Return the (X, Y) coordinate for the center point of the cell that contains the specified text.  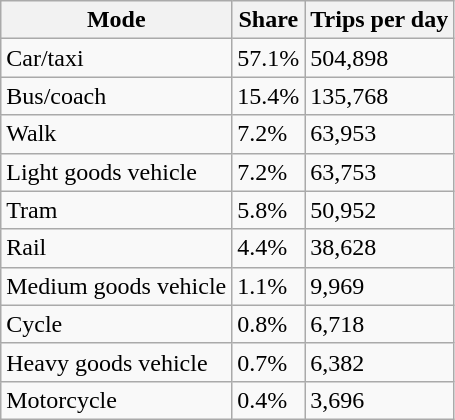
0.8% (268, 324)
Car/taxi (116, 58)
38,628 (380, 248)
Tram (116, 210)
0.7% (268, 362)
6,718 (380, 324)
135,768 (380, 96)
Motorcycle (116, 400)
Medium goods vehicle (116, 286)
Rail (116, 248)
Mode (116, 20)
Walk (116, 134)
63,953 (380, 134)
1.1% (268, 286)
Share (268, 20)
63,753 (380, 172)
0.4% (268, 400)
5.8% (268, 210)
504,898 (380, 58)
Bus/coach (116, 96)
9,969 (380, 286)
15.4% (268, 96)
57.1% (268, 58)
50,952 (380, 210)
Trips per day (380, 20)
6,382 (380, 362)
3,696 (380, 400)
Heavy goods vehicle (116, 362)
4.4% (268, 248)
Cycle (116, 324)
Light goods vehicle (116, 172)
